Locate the cell with the specified text and output its [x, y] center coordinate. 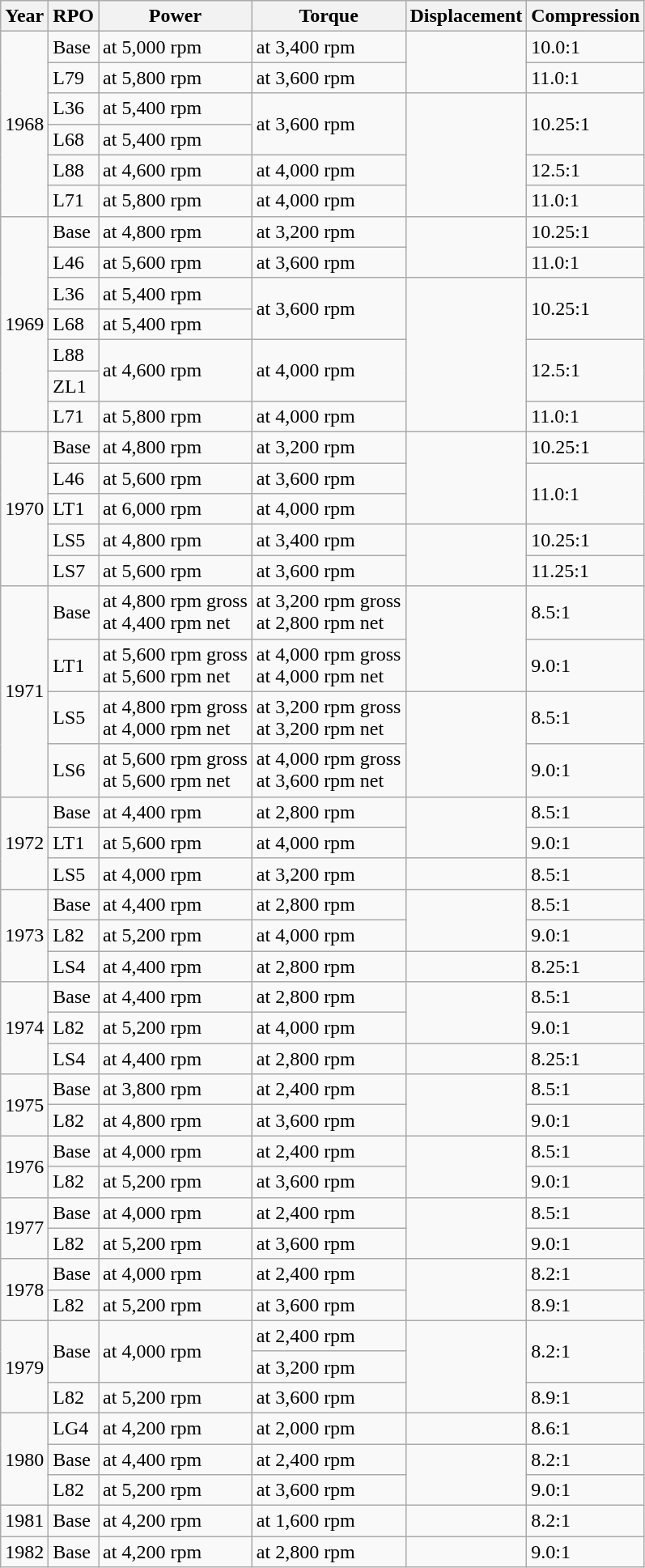
LG4 [74, 1428]
Torque [329, 16]
at 3,800 rpm [176, 1090]
1976 [24, 1166]
L79 [74, 78]
LS7 [74, 571]
1979 [24, 1366]
1978 [24, 1290]
Power [176, 16]
1974 [24, 1028]
at 1,600 rpm [329, 1521]
at 3,200 rpm gross at 3,200 rpm net [329, 717]
1969 [24, 324]
at 3,200 rpm gross at 2,800 rpm net [329, 612]
1970 [24, 509]
1980 [24, 1459]
1971 [24, 691]
1973 [24, 935]
at 5,000 rpm [176, 47]
1982 [24, 1552]
at 4,000 rpm gross at 4,000 rpm net [329, 665]
Year [24, 16]
at 4,000 rpm gross at 3,600 rpm net [329, 771]
RPO [74, 16]
at 2,000 rpm [329, 1428]
11.25:1 [586, 571]
10.0:1 [586, 47]
8.6:1 [586, 1428]
at 4,800 rpm gross at 4,000 rpm net [176, 717]
1972 [24, 843]
1977 [24, 1228]
at 6,000 rpm [176, 509]
LS6 [74, 771]
1975 [24, 1105]
at 4,800 rpm gross at 4,400 rpm net [176, 612]
Displacement [466, 16]
1968 [24, 124]
1981 [24, 1521]
Compression [586, 16]
ZL1 [74, 386]
